Detect which cell encompasses the target text, then output its (X, Y) center coordinate. 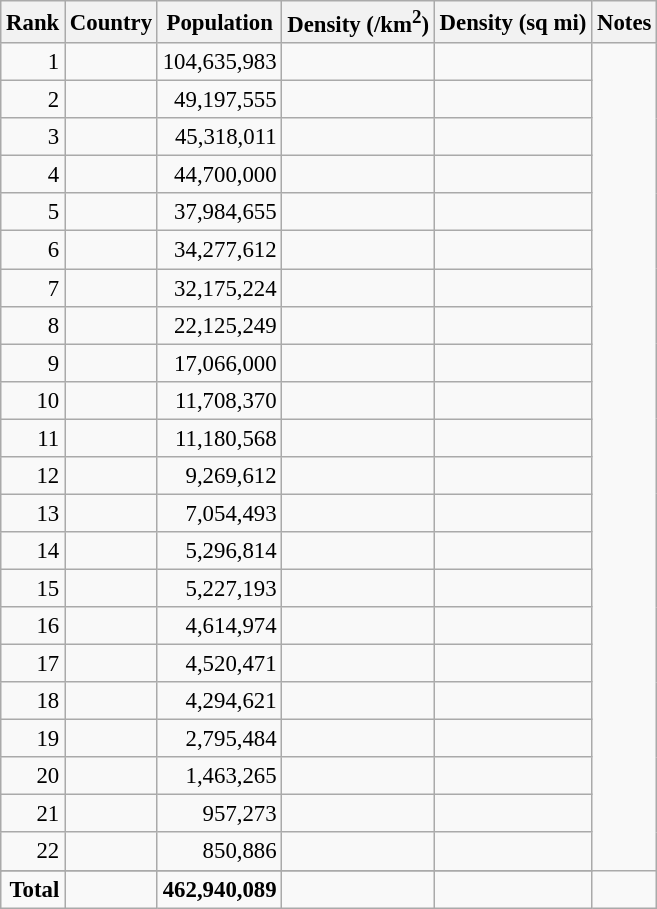
34,277,612 (219, 250)
11 (33, 438)
5 (33, 213)
15 (33, 588)
9 (33, 363)
49,197,555 (219, 100)
20 (33, 776)
5,227,193 (219, 588)
Rank (33, 22)
2,795,484 (219, 739)
37,984,655 (219, 213)
16 (33, 626)
7,054,493 (219, 513)
22,125,249 (219, 325)
104,635,983 (219, 62)
4,520,471 (219, 664)
19 (33, 739)
Total (33, 889)
850,886 (219, 852)
13 (33, 513)
17,066,000 (219, 363)
45,318,011 (219, 137)
32,175,224 (219, 288)
3 (33, 137)
11,180,568 (219, 438)
Country (112, 22)
14 (33, 551)
6 (33, 250)
957,273 (219, 814)
22 (33, 852)
44,700,000 (219, 175)
462,940,089 (219, 889)
Density (/km2) (358, 22)
17 (33, 664)
21 (33, 814)
Density (sq mi) (512, 22)
10 (33, 400)
Population (219, 22)
9,269,612 (219, 476)
5,296,814 (219, 551)
1 (33, 62)
2 (33, 100)
8 (33, 325)
4,614,974 (219, 626)
1,463,265 (219, 776)
4 (33, 175)
11,708,370 (219, 400)
4,294,621 (219, 701)
7 (33, 288)
Notes (624, 22)
18 (33, 701)
12 (33, 476)
